Determine the [X, Y] coordinate at the center of the cell enclosing the given text.  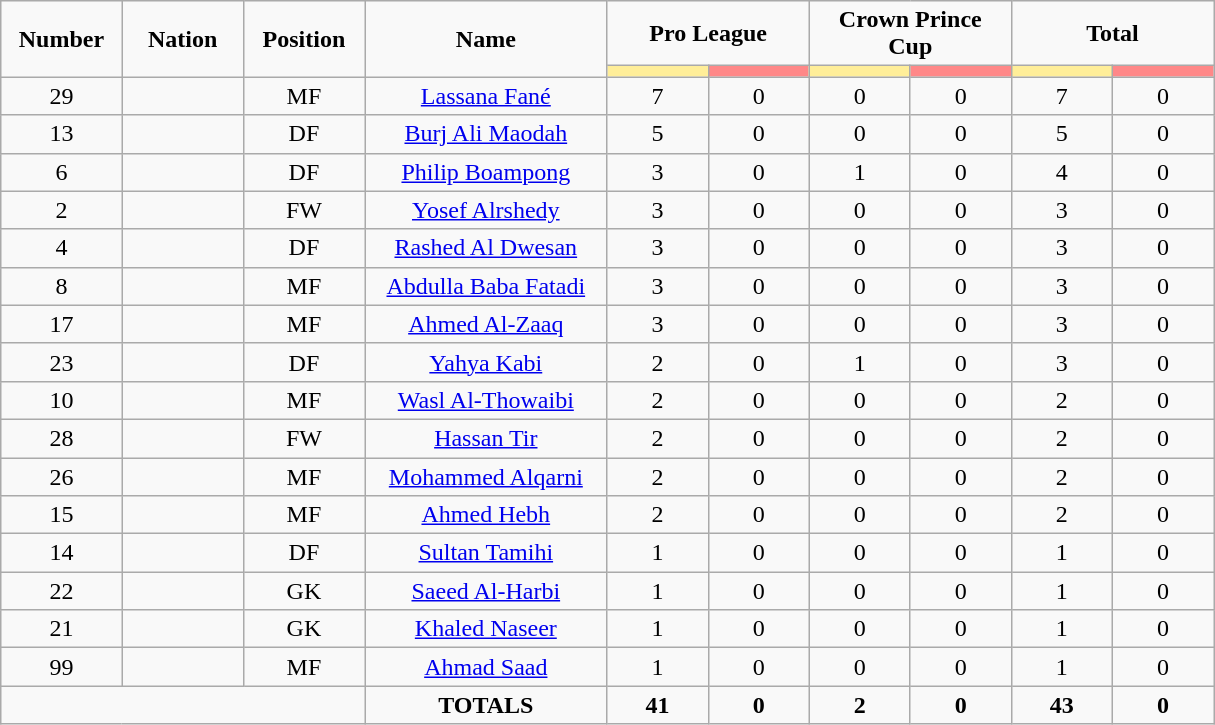
23 [62, 362]
Mohammed Alqarni [486, 477]
43 [1062, 705]
6 [62, 172]
Number [62, 39]
99 [62, 667]
13 [62, 134]
29 [62, 96]
Ahmad Saad [486, 667]
8 [62, 286]
21 [62, 629]
Saeed Al-Harbi [486, 591]
Ahmed Hebh [486, 515]
Position [304, 39]
Hassan Tir [486, 438]
Yosef Alrshedy [486, 210]
TOTALS [486, 705]
Nation [182, 39]
Rashed Al Dwesan [486, 248]
28 [62, 438]
Yahya Kabi [486, 362]
Ahmed Al-Zaaq [486, 324]
15 [62, 515]
17 [62, 324]
Total [1112, 34]
Sultan Tamihi [486, 553]
Abdulla Baba Fatadi [486, 286]
Khaled Naseer [486, 629]
10 [62, 400]
Lassana Fané [486, 96]
Pro League [708, 34]
Name [486, 39]
22 [62, 591]
26 [62, 477]
14 [62, 553]
41 [658, 705]
Burj Ali Maodah [486, 134]
Philip Boampong [486, 172]
Crown Prince Cup [910, 34]
Wasl Al-Thowaibi [486, 400]
